Determine the [X, Y] coordinate at the center of the cell enclosing the given text.  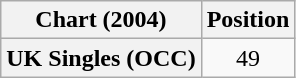
49 [248, 58]
UK Singles (OCC) [101, 58]
Chart (2004) [101, 20]
Position [248, 20]
